Locate the cell with the specified text and output its (x, y) center coordinate. 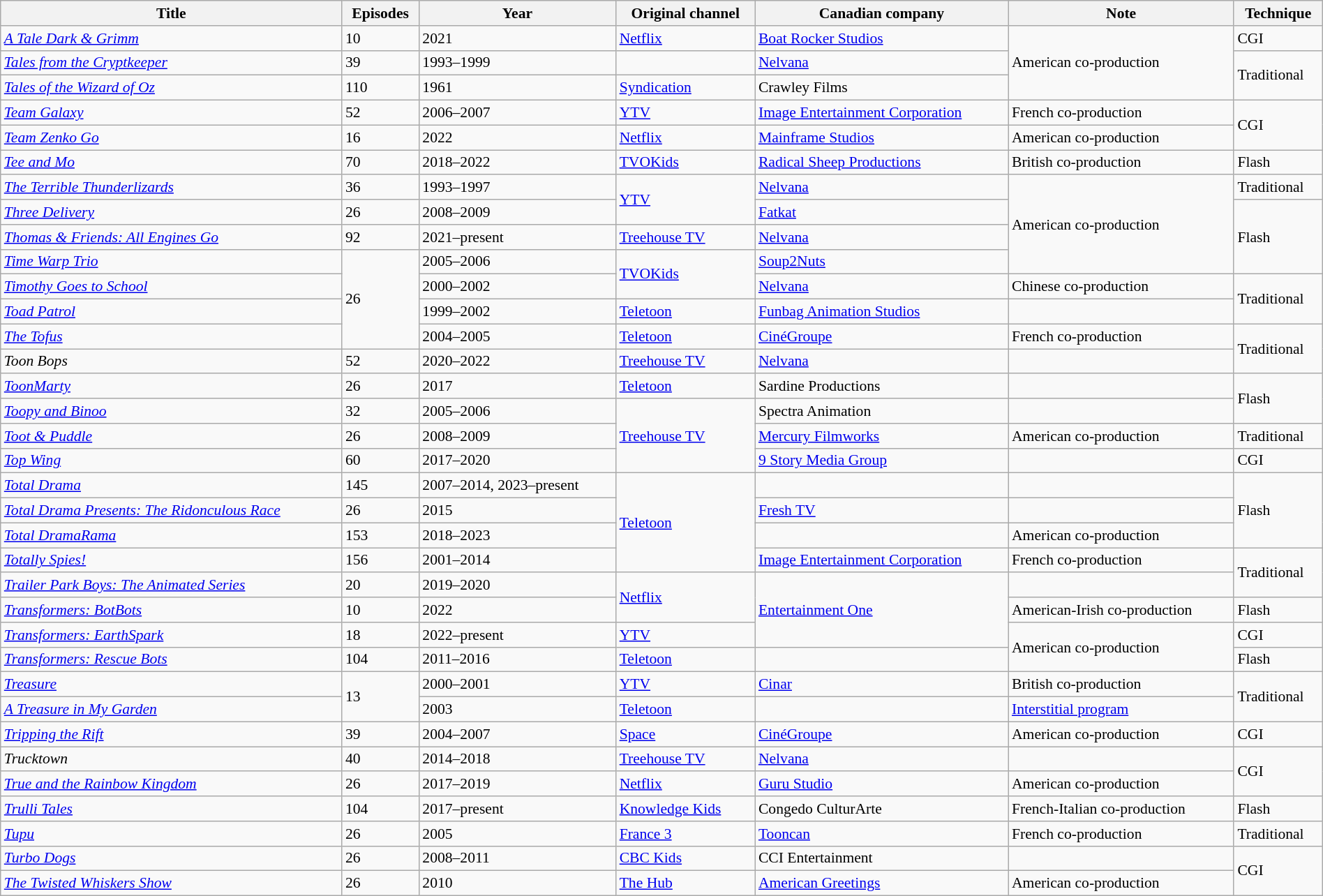
Total Drama (172, 486)
Boat Rocker Studios (882, 38)
Tales from the Cryptkeeper (172, 63)
Tales of the Wizard of Oz (172, 88)
Tee and Mo (172, 163)
A Tale Dark & Grimm (172, 38)
2004–2007 (517, 734)
13 (380, 696)
Turbo Dogs (172, 858)
Tupu (172, 834)
Fresh TV (882, 511)
Transformers: EarthSpark (172, 635)
16 (380, 137)
2006–2007 (517, 113)
Syndication (685, 88)
2017–2020 (517, 461)
ToonMarty (172, 387)
Radical Sheep Productions (882, 163)
60 (380, 461)
Thomas & Friends: All Engines Go (172, 237)
Treasure (172, 685)
Original channel (685, 13)
2000–2001 (517, 685)
Canadian company (882, 13)
145 (380, 486)
Total Drama Presents: The Ridonculous Race (172, 511)
2021 (517, 38)
1999–2002 (517, 312)
Crawley Films (882, 88)
Transformers: BotBots (172, 610)
1993–1997 (517, 188)
Knowledge Kids (685, 809)
20 (380, 585)
2014–2018 (517, 759)
2005 (517, 834)
110 (380, 88)
Year (517, 13)
1961 (517, 88)
156 (380, 560)
2001–2014 (517, 560)
92 (380, 237)
2008–2011 (517, 858)
Sardine Productions (882, 387)
2004–2005 (517, 336)
True and the Rainbow Kingdom (172, 784)
2015 (517, 511)
2018–2023 (517, 535)
Episodes (380, 13)
Trulli Tales (172, 809)
2010 (517, 883)
36 (380, 188)
32 (380, 411)
Mercury Filmworks (882, 436)
2011–2016 (517, 659)
Cinar (882, 685)
American-Irish co-production (1121, 610)
The Terrible Thunderlizards (172, 188)
The Hub (685, 883)
2017–2019 (517, 784)
Guru Studio (882, 784)
Transformers: Rescue Bots (172, 659)
Interstitial program (1121, 710)
Tooncan (882, 834)
The Twisted Whiskers Show (172, 883)
American Greetings (882, 883)
Title (172, 13)
Timothy Goes to School (172, 287)
2018–2022 (517, 163)
2003 (517, 710)
Congedo CulturArte (882, 809)
Total DramaRama (172, 535)
Tripping the Rift (172, 734)
Toopy and Binoo (172, 411)
2017–present (517, 809)
France 3 (685, 834)
2019–2020 (517, 585)
Space (685, 734)
2020–2022 (517, 361)
Funbag Animation Studios (882, 312)
40 (380, 759)
Chinese co-production (1121, 287)
70 (380, 163)
1993–1999 (517, 63)
Trucktown (172, 759)
Toad Patrol (172, 312)
Totally Spies! (172, 560)
Team Galaxy (172, 113)
Team Zenko Go (172, 137)
2007–2014, 2023–present (517, 486)
Entertainment One (882, 610)
9 Story Media Group (882, 461)
153 (380, 535)
2017 (517, 387)
Three Delivery (172, 212)
The Tofus (172, 336)
CBC Kids (685, 858)
Time Warp Trio (172, 262)
Spectra Animation (882, 411)
CCI Entertainment (882, 858)
Technique (1278, 13)
A Treasure in My Garden (172, 710)
2021–present (517, 237)
18 (380, 635)
Trailer Park Boys: The Animated Series (172, 585)
2022–present (517, 635)
Top Wing (172, 461)
Note (1121, 13)
French-Italian co-production (1121, 809)
Mainframe Studios (882, 137)
Toon Bops (172, 361)
Toot & Puddle (172, 436)
Soup2Nuts (882, 262)
2000–2002 (517, 287)
Fatkat (882, 212)
